Determine the (X, Y) coordinate at the center of the cell enclosing the given text.  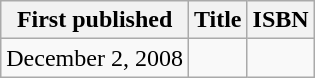
December 2, 2008 (95, 58)
Title (218, 20)
ISBN (280, 20)
First published (95, 20)
